Extract the (x, y) coordinate from the center of the cell holding the provided text.  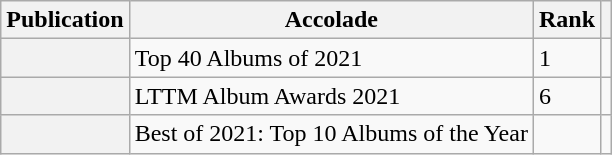
6 (566, 96)
1 (566, 58)
LTTM Album Awards 2021 (331, 96)
Publication (65, 20)
Best of 2021: Top 10 Albums of the Year (331, 134)
Accolade (331, 20)
Rank (566, 20)
Top 40 Albums of 2021 (331, 58)
